Determine the [x, y] coordinate at the center of the cell enclosing the given text.  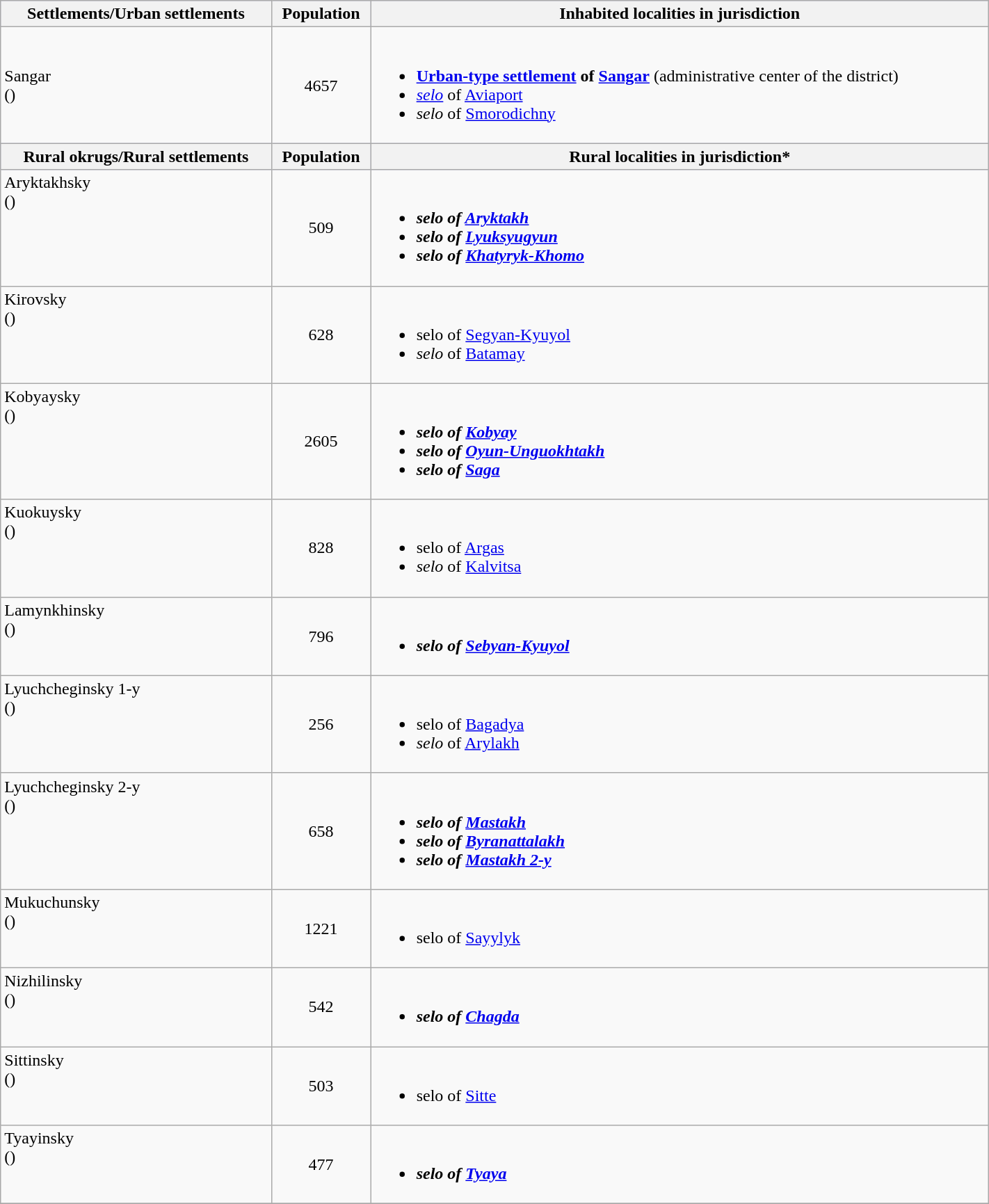
selo of Segyan-Kyuyolselo of Batamay [680, 335]
477 [321, 1164]
Settlements/Urban settlements [136, 14]
4657 [321, 85]
Aryktakhsky() [136, 228]
796 [321, 636]
Mukuchunsky() [136, 928]
selo of Sayylyk [680, 928]
selo of Mastakhselo of Byranattalakhselo of Mastakh 2-y [680, 830]
Urban-type settlement of Sangar (administrative center of the district)selo of Aviaportselo of Smorodichny [680, 85]
Sangar() [136, 85]
828 [321, 548]
2605 [321, 441]
Kobyaysky() [136, 441]
selo of Sitte [680, 1085]
Sittinsky() [136, 1085]
Nizhilinsky() [136, 1007]
Rural localities in jurisdiction* [680, 156]
selo of Tyaya [680, 1164]
Lyuchcheginsky 2-y() [136, 830]
selo of Kobyayselo of Oyun-Unguokhtakhselo of Saga [680, 441]
Kuokuysky() [136, 548]
Lyuchcheginsky 1-y() [136, 724]
503 [321, 1085]
selo of Argasselo of Kalvitsa [680, 548]
658 [321, 830]
selo of Sebyan-Kyuyol [680, 636]
selo of Aryktakhselo of Lyuksyugyunselo of Khatyryk-Khomo [680, 228]
509 [321, 228]
Inhabited localities in jurisdiction [680, 14]
selo of Chagda [680, 1007]
Lamynkhinsky() [136, 636]
selo of Bagadyaselo of Arylakh [680, 724]
628 [321, 335]
1221 [321, 928]
Kirovsky() [136, 335]
Tyayinsky() [136, 1164]
256 [321, 724]
542 [321, 1007]
Rural okrugs/Rural settlements [136, 156]
